Provide the (X, Y) coordinate of the cell's center where the given text is located.  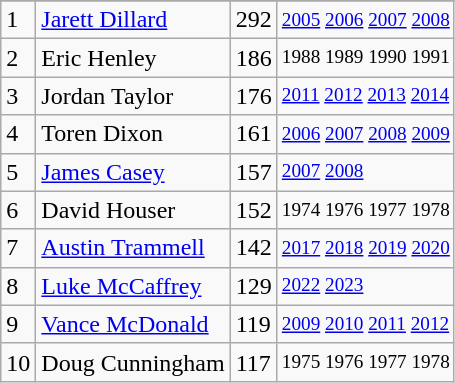
176 (254, 96)
2009 2010 2011 2012 (366, 324)
152 (254, 210)
2005 2006 2007 2008 (366, 20)
157 (254, 172)
Jordan Taylor (133, 96)
2006 2007 2008 2009 (366, 134)
117 (254, 362)
161 (254, 134)
3 (18, 96)
186 (254, 58)
David Houser (133, 210)
5 (18, 172)
2017 2018 2019 2020 (366, 248)
292 (254, 20)
1974 1976 1977 1978 (366, 210)
1 (18, 20)
10 (18, 362)
6 (18, 210)
Toren Dixon (133, 134)
8 (18, 286)
1988 1989 1990 1991 (366, 58)
1975 1976 1977 1978 (366, 362)
129 (254, 286)
2011 2012 2013 2014 (366, 96)
119 (254, 324)
Austin Trammell (133, 248)
7 (18, 248)
Eric Henley (133, 58)
Luke McCaffrey (133, 286)
James Casey (133, 172)
Vance McDonald (133, 324)
2007 2008 (366, 172)
Doug Cunningham (133, 362)
Jarett Dillard (133, 20)
2 (18, 58)
142 (254, 248)
2022 2023 (366, 286)
9 (18, 324)
4 (18, 134)
